Search for the cell housing the specified text and yield its [x, y] center coordinate. 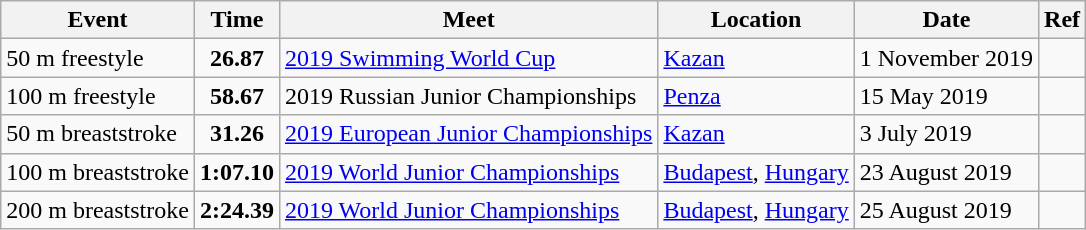
Location [756, 20]
Time [236, 20]
Date [946, 20]
100 m breaststroke [98, 172]
25 August 2019 [946, 210]
23 August 2019 [946, 172]
50 m breaststroke [98, 134]
50 m freestyle [98, 58]
3 July 2019 [946, 134]
200 m breaststroke [98, 210]
15 May 2019 [946, 96]
31.26 [236, 134]
2019 Russian Junior Championships [468, 96]
2019 European Junior Championships [468, 134]
58.67 [236, 96]
2:24.39 [236, 210]
Ref [1062, 20]
26.87 [236, 58]
2019 Swimming World Cup [468, 58]
Penza [756, 96]
Meet [468, 20]
1:07.10 [236, 172]
1 November 2019 [946, 58]
Event [98, 20]
100 m freestyle [98, 96]
